Pinpoint the cell where the given text exists, returning its (x, y) midpoint coordinate. 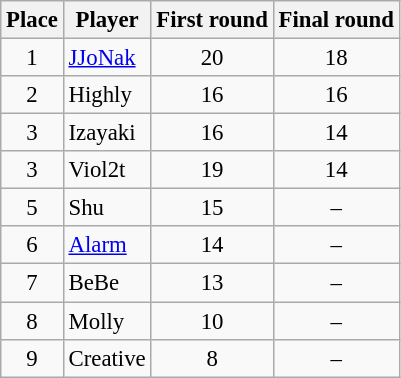
7 (32, 283)
Molly (107, 321)
20 (212, 58)
1 (32, 58)
Place (32, 20)
Alarm (107, 245)
5 (32, 208)
Creative (107, 358)
BeBe (107, 283)
10 (212, 321)
Viol2t (107, 170)
18 (336, 58)
19 (212, 170)
9 (32, 358)
6 (32, 245)
Player (107, 20)
Izayaki (107, 133)
Highly (107, 95)
Shu (107, 208)
JJoNak (107, 58)
Final round (336, 20)
13 (212, 283)
First round (212, 20)
15 (212, 208)
2 (32, 95)
